Find where the given text appears and provide that cell's center as [X, Y] coordinate. 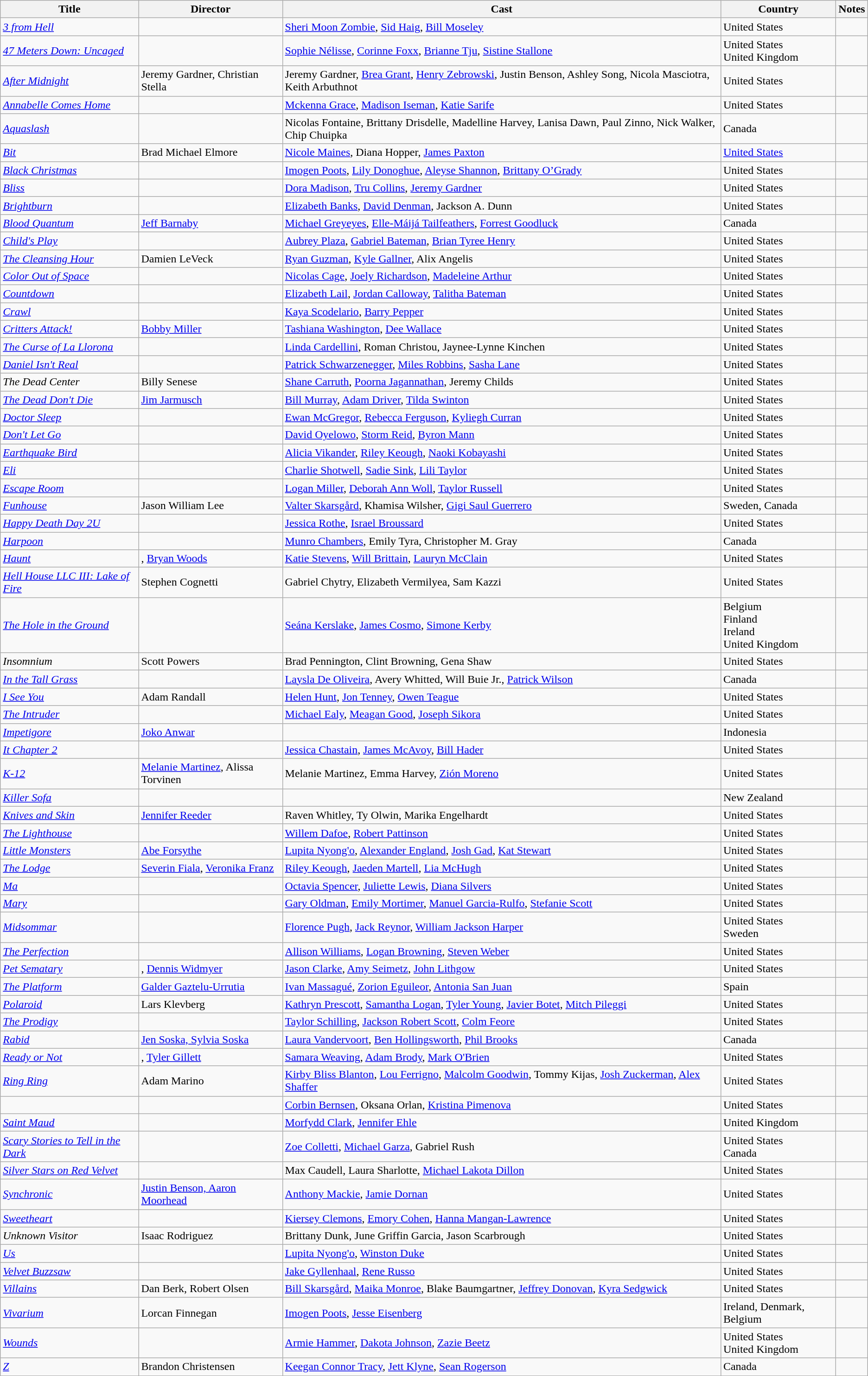
Indonesia [778, 732]
Patrick Schwarzenegger, Miles Robbins, Sasha Lane [502, 364]
Morfydd Clark, Jennifer Ehle [502, 1122]
The Intruder [70, 714]
Insomnium [70, 662]
Corbin Bernsen, Oksana Orlan, Kristina Pimenova [502, 1105]
Shane Carruth, Poorna Jagannathan, Jeremy Childs [502, 382]
It Chapter 2 [70, 750]
The Lodge [70, 868]
Katie Stevens, Will Brittain, Lauryn McClain [502, 559]
Bit [70, 153]
Armie Hammer, Dakota Johnson, Zazie Beetz [502, 1343]
United Kingdom [778, 1122]
Cast [502, 9]
Jason William Lee [211, 505]
Seána Kerslake, James Cosmo, Simone Kerby [502, 625]
Michael Ealy, Meagan Good, Joseph Sikora [502, 714]
In the Tall Grass [70, 679]
Jason Clarke, Amy Seimetz, John Lithgow [502, 969]
Sweetheart [70, 1218]
Sweden, Canada [778, 505]
Jen Soska, Sylvia Soska [211, 1039]
Taylor Schilling, Jackson Robert Scott, Colm Feore [502, 1022]
Linda Cardellini, Roman Christou, Jaynee-Lynne Kinchen [502, 347]
Color Out of Space [70, 276]
Spain [778, 987]
Z [70, 1367]
Funhouse [70, 505]
Brightburn [70, 205]
Title [70, 9]
Willem Dafoe, Robert Pattinson [502, 833]
Charlie Shotwell, Sadie Sink, Lili Taylor [502, 470]
Gabriel Chytry, Elizabeth Vermilyea, Sam Kazzi [502, 582]
Scary Stories to Tell in the Dark [70, 1146]
Nicolas Fontaine, Brittany Drisdelle, Madelline Harvey, Lanisa Dawn, Paul Zinno, Nick Walker, Chip Chuipka [502, 129]
Little Monsters [70, 850]
Lorcan Finnegan [211, 1313]
Jim Jarmusch [211, 400]
Bobby Miller [211, 329]
Brad Pennington, Clint Browning, Gena Shaw [502, 662]
Ryan Guzman, Kyle Gallner, Alix Angelis [502, 258]
Octavia Spencer, Juliette Lewis, Diana Silvers [502, 886]
Stephen Cognetti [211, 582]
Lupita Nyong'o, Winston Duke [502, 1254]
Raven Whitley, Ty Olwin, Marika Engelhardt [502, 815]
Bliss [70, 188]
Severin Fiala, Veronika Franz [211, 868]
3 from Hell [70, 27]
I See You [70, 697]
Jeremy Gardner, Christian Stella [211, 81]
Laura Vandervoort, Ben Hollingsworth, Phil Brooks [502, 1039]
Silver Stars on Red Velvet [70, 1170]
Jeff Barnaby [211, 223]
Ma [70, 886]
Florence Pugh, Jack Reynor, William Jackson Harper [502, 927]
Midsommar [70, 927]
United StatesSweden [778, 927]
Countdown [70, 294]
Hell House LLC III: Lake of Fire [70, 582]
The Dead Don't Die [70, 400]
K-12 [70, 773]
Synchronic [70, 1194]
Child's Play [70, 241]
Melanie Martinez, Alissa Torvinen [211, 773]
Jessica Chastain, James McAvoy, Bill Hader [502, 750]
Galder Gaztelu-Urrutia [211, 987]
The Curse of La Llorona [70, 347]
Max Caudell, Laura Sharlotte, Michael Lakota Dillon [502, 1170]
Harpoon [70, 541]
Villains [70, 1289]
Samara Weaving, Adam Brody, Mark O'Brien [502, 1057]
, Tyler Gillett [211, 1057]
Jessica Rothe, Israel Broussard [502, 523]
Abe Forsythe [211, 850]
Brandon Christensen [211, 1367]
Joko Anwar [211, 732]
The Lighthouse [70, 833]
Billy Senese [211, 382]
Bill Skarsgård, Maika Monroe, Blake Baumgartner, Jeffrey Donovan, Kyra Sedgwick [502, 1289]
David Oyelowo, Storm Reid, Byron Mann [502, 435]
Rabid [70, 1039]
Ireland, Denmark, Belgium [778, 1313]
Nicole Maines, Diana Hopper, James Paxton [502, 153]
Alicia Vikander, Riley Keough, Naoki Kobayashi [502, 452]
Jeremy Gardner, Brea Grant, Henry Zebrowski, Justin Benson, Ashley Song, Nicola Masciotra, Keith Arbuthnot [502, 81]
The Platform [70, 987]
United StatesCanada [778, 1146]
Knives and Skin [70, 815]
Gary Oldman, Emily Mortimer, Manuel Garcia-Rulfo, Stefanie Scott [502, 904]
Damien LeVeck [211, 258]
Scott Powers [211, 662]
Nicolas Cage, Joely Richardson, Madeleine Arthur [502, 276]
The Prodigy [70, 1022]
Doctor Sleep [70, 417]
Pet Sematary [70, 969]
Crawl [70, 312]
Ewan McGregor, Rebecca Ferguson, Kyliegh Curran [502, 417]
Jake Gyllenhaal, Rene Russo [502, 1271]
Killer Sofa [70, 797]
Michael Greyeyes, Elle-Máijá Tailfeathers, Forrest Goodluck [502, 223]
Earthquake Bird [70, 452]
Aubrey Plaza, Gabriel Bateman, Brian Tyree Henry [502, 241]
47 Meters Down: Uncaged [70, 51]
Elizabeth Lail, Jordan Calloway, Talitha Bateman [502, 294]
Ring Ring [70, 1081]
Riley Keough, Jaeden Martell, Lia McHugh [502, 868]
Zoe Colletti, Michael Garza, Gabriel Rush [502, 1146]
Kiersey Clemons, Emory Cohen, Hanna Mangan-Lawrence [502, 1218]
Helen Hunt, Jon Tenney, Owen Teague [502, 697]
Lupita Nyong'o, Alexander England, Josh Gad, Kat Stewart [502, 850]
BelgiumFinlandIrelandUnited Kingdom [778, 625]
The Cleansing Hour [70, 258]
Lars Klevberg [211, 1004]
Vivarium [70, 1313]
Imogen Poots, Lily Donoghue, Aleyse Shannon, Brittany O’Grady [502, 170]
The Dead Center [70, 382]
Ivan Massagué, Zorion Eguileor, Antonia San Juan [502, 987]
Happy Death Day 2U [70, 523]
Adam Randall [211, 697]
Brad Michael Elmore [211, 153]
Kirby Bliss Blanton, Lou Ferrigno, Malcolm Goodwin, Tommy Kijas, Josh Zuckerman, Alex Shaffer [502, 1081]
Country [778, 9]
Mckenna Grace, Madison Iseman, Katie Sarife [502, 105]
The Perfection [70, 951]
Impetigore [70, 732]
Logan Miller, Deborah Ann Woll, Taylor Russell [502, 488]
Daniel Isn't Real [70, 364]
, Bryan Woods [211, 559]
Polaroid [70, 1004]
Eli [70, 470]
Elizabeth Banks, David Denman, Jackson A. Dunn [502, 205]
Melanie Martinez, Emma Harvey, Zión Moreno [502, 773]
Haunt [70, 559]
Blood Quantum [70, 223]
Ready or Not [70, 1057]
Sheri Moon Zombie, Sid Haig, Bill Moseley [502, 27]
Anthony Mackie, Jamie Dornan [502, 1194]
Keegan Connor Tracy, Jett Klyne, Sean Rogerson [502, 1367]
Dan Berk, Robert Olsen [211, 1289]
Kaya Scodelario, Barry Pepper [502, 312]
Allison Williams, Logan Browning, Steven Weber [502, 951]
Jennifer Reeder [211, 815]
Velvet Buzzsaw [70, 1271]
Mary [70, 904]
Brittany Dunk, June Griffin Garcia, Jason Scarbrough [502, 1236]
Adam Marino [211, 1081]
Wounds [70, 1343]
Saint Maud [70, 1122]
Bill Murray, Adam Driver, Tilda Swinton [502, 400]
Black Christmas [70, 170]
Valter Skarsgård, Khamisa Wilsher, Gigi Saul Guerrero [502, 505]
Sophie Nélisse, Corinne Foxx, Brianne Tju, Sistine Stallone [502, 51]
Critters Attack! [70, 329]
Kathryn Prescott, Samantha Logan, Tyler Young, Javier Botet, Mitch Pileggi [502, 1004]
Notes [852, 9]
Annabelle Comes Home [70, 105]
After Midnight [70, 81]
The Hole in the Ground [70, 625]
Aquaslash [70, 129]
Munro Chambers, Emily Tyra, Christopher M. Gray [502, 541]
Imogen Poots, Jesse Eisenberg [502, 1313]
Justin Benson, Aaron Moorhead [211, 1194]
Unknown Visitor [70, 1236]
Director [211, 9]
Isaac Rodriguez [211, 1236]
, Dennis Widmyer [211, 969]
Laysla De Oliveira, Avery Whitted, Will Buie Jr., Patrick Wilson [502, 679]
Escape Room [70, 488]
Don't Let Go [70, 435]
Dora Madison, Tru Collins, Jeremy Gardner [502, 188]
Us [70, 1254]
New Zealand [778, 797]
Tashiana Washington, Dee Wallace [502, 329]
